Scan for the cell matching the given text and deliver its [x, y] coordinate at center. 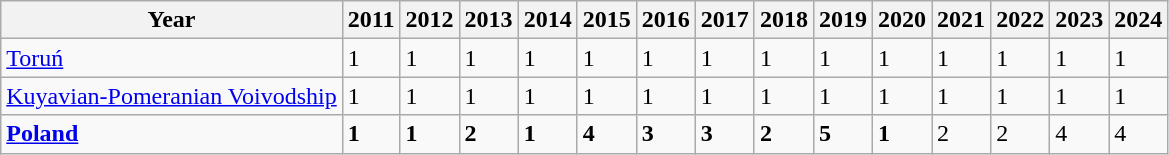
2023 [1080, 20]
Kuyavian-Pomeranian Voivodship [172, 96]
Year [172, 20]
2012 [430, 20]
2014 [548, 20]
2011 [371, 20]
2019 [842, 20]
Poland [172, 134]
2016 [666, 20]
2018 [784, 20]
2024 [1138, 20]
2020 [902, 20]
2022 [1020, 20]
Toruń [172, 58]
2021 [962, 20]
2013 [488, 20]
2015 [606, 20]
2017 [724, 20]
5 [842, 134]
